Search for the cell housing the specified text and yield its (X, Y) center coordinate. 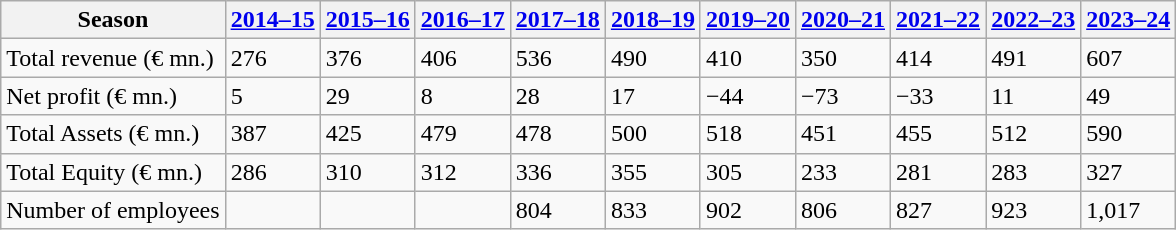
2016–17 (462, 20)
233 (842, 172)
Season (113, 20)
490 (652, 58)
536 (558, 58)
827 (938, 210)
286 (272, 172)
2019–20 (748, 20)
387 (272, 134)
310 (368, 172)
8 (462, 96)
607 (1128, 58)
2021–22 (938, 20)
49 (1128, 96)
451 (842, 134)
1,017 (1128, 210)
2018–19 (652, 20)
305 (748, 172)
590 (1128, 134)
355 (652, 172)
2017–18 (558, 20)
376 (368, 58)
479 (462, 134)
5 (272, 96)
491 (1034, 58)
Net profit (€ mn.) (113, 96)
902 (748, 210)
410 (748, 58)
312 (462, 172)
500 (652, 134)
Total revenue (€ mn.) (113, 58)
17 (652, 96)
425 (368, 134)
281 (938, 172)
833 (652, 210)
2014–15 (272, 20)
414 (938, 58)
Total Assets (€ mn.) (113, 134)
2020–21 (842, 20)
283 (1034, 172)
518 (748, 134)
350 (842, 58)
276 (272, 58)
28 (558, 96)
804 (558, 210)
336 (558, 172)
406 (462, 58)
Total Equity (€ mn.) (113, 172)
2023–24 (1128, 20)
455 (938, 134)
2015–16 (368, 20)
−33 (938, 96)
806 (842, 210)
11 (1034, 96)
478 (558, 134)
2022–23 (1034, 20)
Number of employees (113, 210)
−44 (748, 96)
29 (368, 96)
923 (1034, 210)
512 (1034, 134)
−73 (842, 96)
327 (1128, 172)
